For the text-containing cell, return its midpoint in [X, Y] coordinate format. 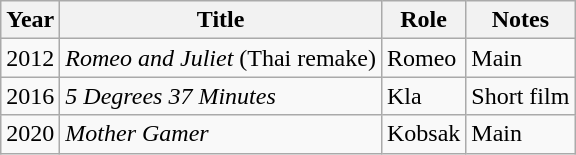
2012 [30, 58]
Mother Gamer [221, 134]
Title [221, 20]
Notes [520, 20]
Short film [520, 96]
Romeo [423, 58]
Kobsak [423, 134]
Kla [423, 96]
Role [423, 20]
2016 [30, 96]
2020 [30, 134]
Year [30, 20]
5 Degrees 37 Minutes [221, 96]
Romeo and Juliet (Thai remake) [221, 58]
